Return the [X, Y] coordinate for the center point of the cell that contains the specified text.  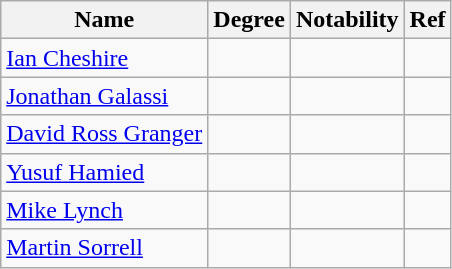
Ref [428, 20]
Yusuf Hamied [104, 172]
Jonathan Galassi [104, 96]
Mike Lynch [104, 210]
Notability [347, 20]
Name [104, 20]
Martin Sorrell [104, 248]
David Ross Granger [104, 134]
Degree [250, 20]
Ian Cheshire [104, 58]
